Locate the cell with the specified text and output its [X, Y] center coordinate. 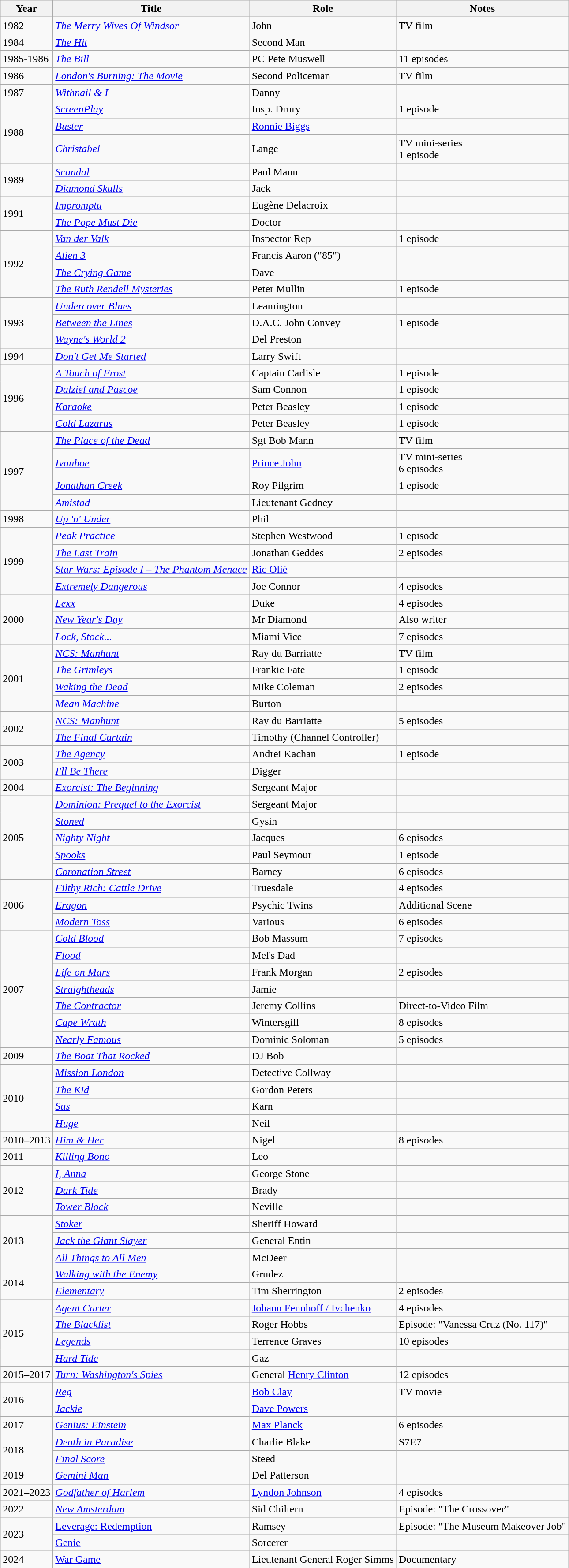
Peter Mullin [323, 289]
2024 [26, 1559]
2021–2023 [26, 1492]
Lieutenant General Roger Simms [323, 1559]
1997 [26, 471]
Modern Toss [151, 922]
1986 [26, 76]
Star Wars: Episode I – The Phantom Menace [151, 570]
Leamington [323, 306]
Paul Mann [323, 171]
Additional Scene [483, 905]
1998 [26, 519]
Him & Her [151, 1140]
Leo [323, 1157]
12 episodes [483, 1375]
Wayne's World 2 [151, 339]
Gaz [323, 1358]
Buster [151, 126]
1988 [26, 132]
Sus [151, 1106]
Duke [323, 603]
Walking with the Enemy [151, 1274]
Steed [323, 1459]
Frankie Fate [323, 670]
Dominion: Prequel to the Exorcist [151, 804]
Title [151, 9]
2015 [26, 1333]
The Pope Must Die [151, 222]
Jeremy Collins [323, 1006]
2001 [26, 678]
The Bill [151, 59]
Bob Clay [323, 1392]
Genie [151, 1542]
Cape Wrath [151, 1022]
Impromptu [151, 205]
Lock, Stock... [151, 637]
Up 'n' Under [151, 519]
Jonathan Geddes [323, 553]
Legends [151, 1341]
D.A.C. John Convey [323, 323]
Alien 3 [151, 256]
S7E7 [483, 1442]
The Blacklist [151, 1325]
Digger [323, 771]
Karn [323, 1106]
Del Patterson [323, 1475]
The Final Curtain [151, 737]
ScreenPlay [151, 109]
Inspector Rep [323, 239]
Tower Block [151, 1207]
Episode: "The Museum Makeover Job" [483, 1526]
Cold Lazarus [151, 423]
Cold Blood [151, 939]
2017 [26, 1425]
1993 [26, 323]
Amistad [151, 502]
Dalziel and Pascoe [151, 390]
Dominic Soloman [323, 1039]
Direct-to-Video Film [483, 1006]
Huge [151, 1123]
Sorcerer [323, 1542]
2019 [26, 1475]
10 episodes [483, 1341]
11 episodes [483, 59]
Coronation Street [151, 872]
Nearly Famous [151, 1039]
Undercover Blues [151, 306]
TV movie [483, 1392]
Johann Fennhoff / Ivchenko [323, 1308]
Burton [323, 704]
1992 [26, 264]
Detective Collway [323, 1073]
Mr Diamond [323, 620]
Tim Sherrington [323, 1291]
Spooks [151, 855]
Barney [323, 872]
The Last Train [151, 553]
Stoned [151, 821]
Extremely Dangerous [151, 586]
Elementary [151, 1291]
Francis Aaron ("85") [323, 256]
Stoker [151, 1224]
Christabel [151, 149]
Gemini Man [151, 1475]
Godfather of Harlem [151, 1492]
Bob Massum [323, 939]
2009 [26, 1056]
Sid Chiltern [323, 1509]
The Merry Wives Of Windsor [151, 26]
Captain Carlisle [323, 373]
Between the Lines [151, 323]
Also writer [483, 620]
Dave Powers [323, 1408]
Ronnie Biggs [323, 126]
Jackie [151, 1408]
Withnail & I [151, 93]
Del Preston [323, 339]
Max Planck [323, 1425]
The Hit [151, 42]
Reg [151, 1392]
2016 [26, 1400]
Hard Tide [151, 1358]
Terrence Graves [323, 1341]
2010–2013 [26, 1140]
George Stone [323, 1173]
Andrei Kachan [323, 754]
Karaoke [151, 406]
Ramsey [323, 1526]
The Grimleys [151, 670]
John [323, 26]
Filthy Rich: Cattle Drive [151, 888]
Lieutenant Gedney [323, 502]
Paul Seymour [323, 855]
The Kid [151, 1090]
All Things to All Men [151, 1257]
1999 [26, 561]
Sam Connon [323, 390]
McDeer [323, 1257]
2011 [26, 1157]
2022 [26, 1509]
TV mini-series1 episode [483, 149]
Eugène Delacroix [323, 205]
Wintersgill [323, 1022]
Joe Connor [323, 586]
Roy Pilgrim [323, 485]
Ivanhoe [151, 463]
Miami Vice [323, 637]
Jonathan Creek [151, 485]
1996 [26, 398]
Second Policeman [323, 76]
Turn: Washington's Spies [151, 1375]
The Contractor [151, 1006]
Mike Coleman [323, 687]
Straightheads [151, 989]
Killing Bono [151, 1157]
Mean Machine [151, 704]
Charlie Blake [323, 1442]
1987 [26, 93]
Jack [323, 188]
A Touch of Frost [151, 373]
Insp. Drury [323, 109]
General Henry Clinton [323, 1375]
PC Pete Muswell [323, 59]
Mel's Dad [323, 955]
Psychic Twins [323, 905]
New Year's Day [151, 620]
Life on Mars [151, 972]
1989 [26, 180]
Prince John [323, 463]
2023 [26, 1534]
Jacques [323, 838]
Role [323, 9]
Gordon Peters [323, 1090]
2006 [26, 905]
Stephen Westwood [323, 536]
Van der Valk [151, 239]
Episode: "The Crossover" [483, 1509]
Scandal [151, 171]
1991 [26, 213]
Mission London [151, 1073]
Neil [323, 1123]
Phil [323, 519]
Lange [323, 149]
Flood [151, 955]
1982 [26, 26]
2002 [26, 729]
1985-1986 [26, 59]
Truesdale [323, 888]
Year [26, 9]
Larry Swift [323, 356]
1984 [26, 42]
Gysin [323, 821]
Jack the Giant Slayer [151, 1240]
Sheriff Howard [323, 1224]
I'll Be There [151, 771]
The Boat That Rocked [151, 1056]
Jamie [323, 989]
Diamond Skulls [151, 188]
Don't Get Me Started [151, 356]
Sgt Bob Mann [323, 440]
Agent Carter [151, 1308]
Death in Paradise [151, 1442]
Timothy (Channel Controller) [323, 737]
2003 [26, 762]
Eragon [151, 905]
Genius: Einstein [151, 1425]
2013 [26, 1240]
Waking the Dead [151, 687]
The Ruth Rendell Mysteries [151, 289]
Doctor [323, 222]
2007 [26, 989]
2014 [26, 1282]
Notes [483, 9]
General Entin [323, 1240]
Danny [323, 93]
2000 [26, 620]
Nigel [323, 1140]
New Amsterdam [151, 1509]
Exorcist: The Beginning [151, 788]
DJ Bob [323, 1056]
Various [323, 922]
Neville [323, 1207]
The Crying Game [151, 272]
Ric Olié [323, 570]
2015–2017 [26, 1375]
Episode: "Vanessa Cruz (No. 117)" [483, 1325]
1994 [26, 356]
The Agency [151, 754]
Final Score [151, 1459]
War Game [151, 1559]
2004 [26, 788]
Peak Practice [151, 536]
TV mini-series6 episodes [483, 463]
2012 [26, 1190]
Dark Tide [151, 1190]
I, Anna [151, 1173]
Grudez [323, 1274]
Brady [323, 1190]
Documentary [483, 1559]
Lexx [151, 603]
Roger Hobbs [323, 1325]
Leverage: Redemption [151, 1526]
2005 [26, 838]
Dave [323, 272]
Second Man [323, 42]
Lyndon Johnson [323, 1492]
The Place of the Dead [151, 440]
Frank Morgan [323, 972]
2010 [26, 1098]
2018 [26, 1450]
Nighty Night [151, 838]
London's Burning: The Movie [151, 76]
